Scan for the cell matching the given text and deliver its (x, y) coordinate at center. 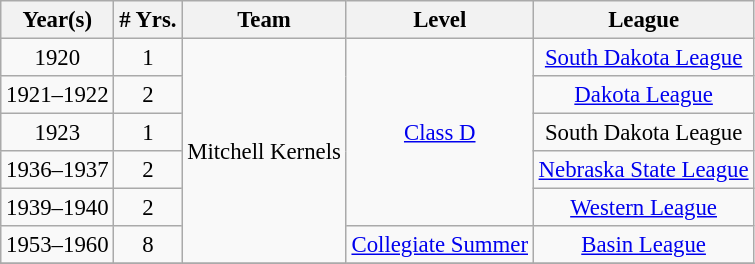
8 (148, 245)
1953–1960 (58, 245)
1939–1940 (58, 208)
1921–1922 (58, 95)
Nebraska State League (644, 170)
Collegiate Summer (440, 245)
1920 (58, 58)
Team (264, 20)
# Yrs. (148, 20)
Level (440, 20)
1923 (58, 133)
Dakota League (644, 95)
Western League (644, 208)
Basin League (644, 245)
1936–1937 (58, 170)
Class D (440, 133)
League (644, 20)
Year(s) (58, 20)
